Find where the given text appears and provide that cell's center as (X, Y) coordinate. 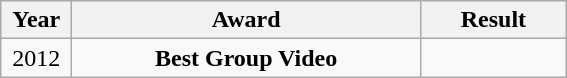
Award (246, 20)
Best Group Video (246, 58)
Result (493, 20)
2012 (36, 58)
Year (36, 20)
